Scan for the cell matching the given text and deliver its (X, Y) coordinate at center. 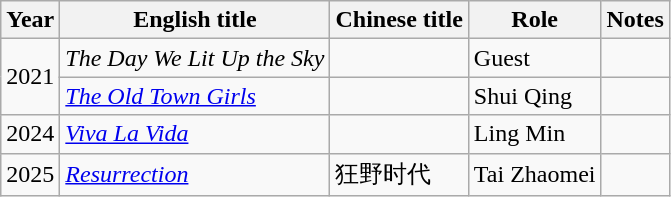
Viva La Vida (195, 134)
狂野时代 (399, 174)
2025 (30, 174)
Ling Min (534, 134)
Guest (534, 58)
English title (195, 20)
Shui Qing (534, 96)
Chinese title (399, 20)
Role (534, 20)
The Old Town Girls (195, 96)
Tai Zhaomei (534, 174)
Notes (635, 20)
Resurrection (195, 174)
Year (30, 20)
The Day We Lit Up the Sky (195, 58)
2024 (30, 134)
2021 (30, 77)
